Provide the (x, y) coordinate of the cell's center where the given text is located.  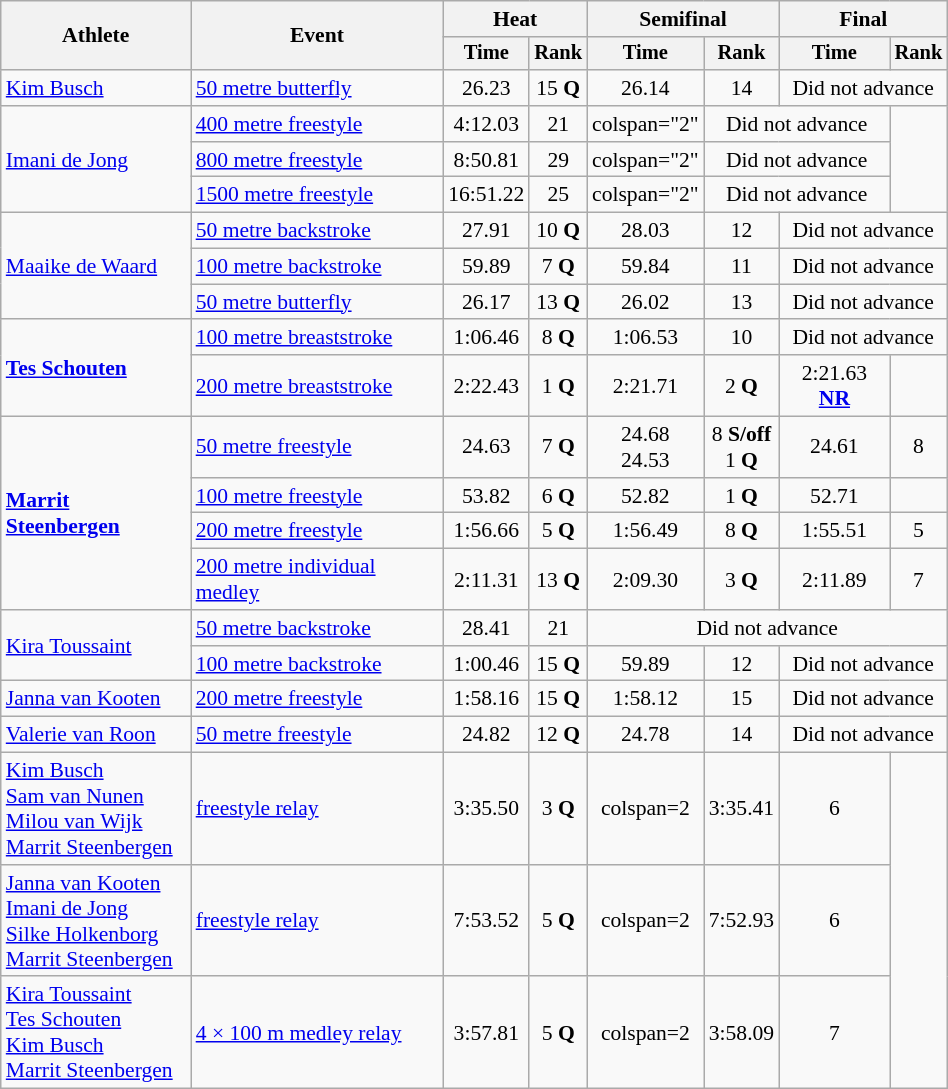
28.03 (646, 231)
24.78 (646, 735)
52.82 (646, 496)
3:57.81 (486, 1033)
Valerie van Roon (96, 735)
8 S/off1 Q (742, 448)
26.17 (486, 302)
5 (919, 531)
2 Q (742, 386)
3:35.41 (742, 809)
Imani de Jong (96, 160)
26.14 (646, 88)
24.61 (834, 448)
Event (317, 36)
24.82 (486, 735)
Kim Busch Sam van Nunen Milou van Wijk Marrit Steenbergen (96, 809)
200 metre individual medley (317, 580)
2:09.30 (646, 580)
1:06.53 (646, 338)
4 × 100 m medley relay (317, 1033)
10 (742, 338)
Kim Busch (96, 88)
1:55.51 (834, 531)
28.41 (486, 628)
4:12.03 (486, 124)
2:21.63 NR (834, 386)
29 (558, 160)
7:53.52 (486, 921)
8 (919, 448)
8:50.81 (486, 160)
Kira Toussaint Tes Schouten Kim Busch Marrit Steenbergen (96, 1033)
3:35.50 (486, 809)
Janna van Kooten (96, 699)
6 Q (558, 496)
Semifinal (683, 19)
800 metre freestyle (317, 160)
12 Q (558, 735)
53.82 (486, 496)
25 (558, 195)
1500 metre freestyle (317, 195)
1:56.49 (646, 531)
10 Q (558, 231)
24.63 (486, 448)
1:58.16 (486, 699)
26.02 (646, 302)
2:21.71 (646, 386)
400 metre freestyle (317, 124)
Athlete (96, 36)
7:52.93 (742, 921)
3:58.09 (742, 1033)
Tes Schouten (96, 368)
15 (742, 699)
52.71 (834, 496)
59.84 (646, 267)
27.91 (486, 231)
2:22.43 (486, 386)
Marrit Steenbergen (96, 514)
2:11.31 (486, 580)
Final (863, 19)
100 metre freestyle (317, 496)
200 metre breaststroke (317, 386)
1:00.46 (486, 664)
11 (742, 267)
1:56.66 (486, 531)
Heat (515, 19)
Kira Toussaint (96, 646)
16:51.22 (486, 195)
100 metre breaststroke (317, 338)
13 (742, 302)
24.6824.53 (646, 448)
1:06.46 (486, 338)
26.23 (486, 88)
2:11.89 (834, 580)
Maaike de Waard (96, 266)
Janna van Kooten Imani de Jong Silke Holkenborg Marrit Steenbergen (96, 921)
1:58.12 (646, 699)
